Scan for the cell matching the given text and deliver its [x, y] coordinate at center. 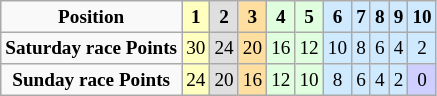
5 [309, 17]
Saturday race Points [92, 48]
1 [196, 17]
30 [196, 48]
Position [92, 17]
Sunday race Points [92, 80]
9 [398, 17]
0 [422, 80]
3 [252, 17]
7 [362, 17]
